Capture the cell that displays the provided text and extract its (x, y) central coordinate. 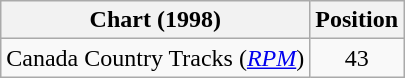
Canada Country Tracks (RPM) (156, 58)
Position (357, 20)
Chart (1998) (156, 20)
43 (357, 58)
